Determine the (X, Y) coordinate at the center of the cell enclosing the given text.  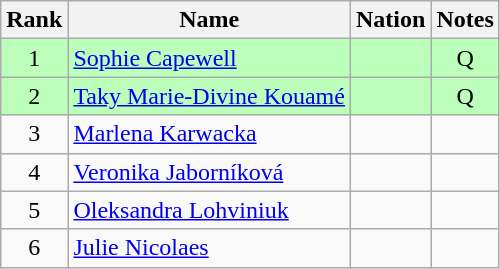
1 (34, 58)
Rank (34, 20)
Name (210, 20)
Veronika Jaborníková (210, 172)
Notes (465, 20)
Oleksandra Lohviniuk (210, 210)
Nation (390, 20)
2 (34, 96)
Sophie Capewell (210, 58)
Marlena Karwacka (210, 134)
Julie Nicolaes (210, 248)
3 (34, 134)
5 (34, 210)
4 (34, 172)
Taky Marie-Divine Kouamé (210, 96)
6 (34, 248)
